Search for the cell housing the specified text and yield its (x, y) center coordinate. 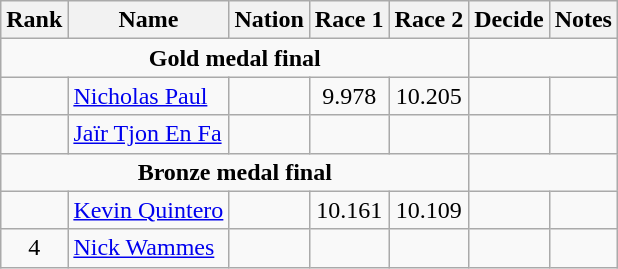
10.161 (349, 210)
Race 1 (349, 20)
Notes (583, 20)
Decide (509, 20)
Nicholas Paul (148, 96)
Jaïr Tjon En Fa (148, 134)
Bronze medal final (235, 172)
Nation (269, 20)
10.205 (429, 96)
4 (34, 248)
Kevin Quintero (148, 210)
Name (148, 20)
Rank (34, 20)
Race 2 (429, 20)
Gold medal final (235, 58)
10.109 (429, 210)
9.978 (349, 96)
Nick Wammes (148, 248)
